From the cell containing the given text, extract its center point as [X, Y] coordinate. 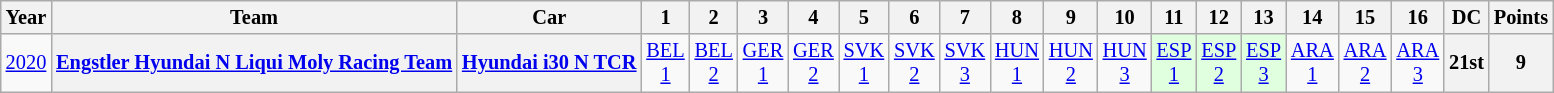
GER1 [763, 63]
SVK2 [914, 63]
ARA1 [1312, 63]
16 [1418, 17]
DC [1466, 17]
Car [549, 17]
Team [254, 17]
SVK1 [864, 63]
7 [965, 17]
3 [763, 17]
8 [1017, 17]
10 [1125, 17]
ARA3 [1418, 63]
Engstler Hyundai N Liqui Moly Racing Team [254, 63]
ESP2 [1218, 63]
ARA2 [1366, 63]
SVK3 [965, 63]
ESP1 [1174, 63]
BEL2 [714, 63]
1 [665, 17]
13 [1264, 17]
Hyundai i30 N TCR [549, 63]
2020 [26, 63]
15 [1366, 17]
HUN3 [1125, 63]
ESP3 [1264, 63]
HUN1 [1017, 63]
6 [914, 17]
Year [26, 17]
14 [1312, 17]
GER2 [813, 63]
5 [864, 17]
BEL1 [665, 63]
4 [813, 17]
11 [1174, 17]
Points [1521, 17]
21st [1466, 63]
2 [714, 17]
12 [1218, 17]
HUN2 [1071, 63]
